Return [X, Y] of the center of cell containing provided text 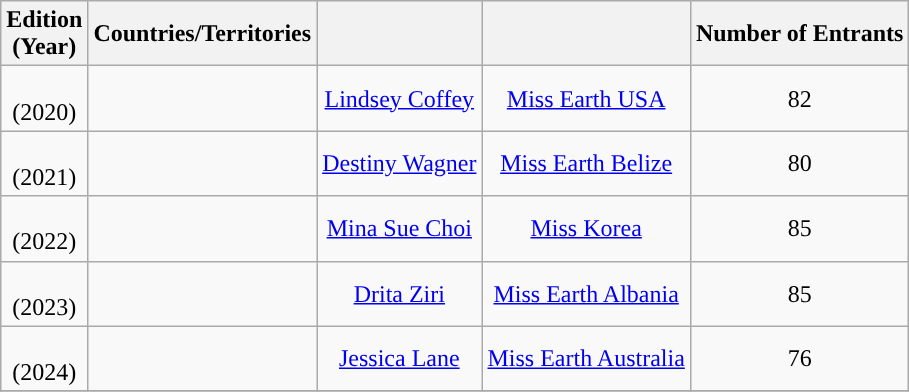
80 [800, 164]
82 [800, 98]
Mina Sue Choi [400, 228]
(2024) [44, 358]
Miss Earth Belize [586, 164]
(2022) [44, 228]
(2023) [44, 294]
(2021) [44, 164]
Miss Earth Australia [586, 358]
Jessica Lane [400, 358]
Drita Ziri [400, 294]
Miss Earth USA [586, 98]
(2020) [44, 98]
Miss Korea [586, 228]
Lindsey Coffey [400, 98]
Number of Entrants [800, 34]
Destiny Wagner [400, 164]
Miss Earth Albania [586, 294]
76 [800, 358]
Edition(Year) [44, 34]
Countries/Territories [202, 34]
